Find where the given text appears and provide that cell's center as [x, y] coordinate. 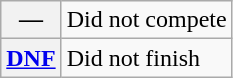
Did not finish [146, 58]
— [31, 20]
DNF [31, 58]
Did not compete [146, 20]
